Extract the (X, Y) coordinate from the center of the cell holding the provided text.  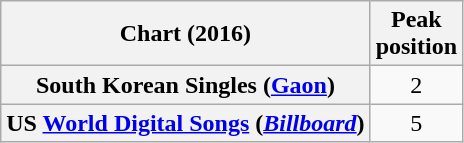
2 (416, 85)
5 (416, 123)
Chart (2016) (186, 34)
US World Digital Songs (Billboard) (186, 123)
South Korean Singles (Gaon) (186, 85)
Peakposition (416, 34)
